From the cell containing the given text, extract its center point as [x, y] coordinate. 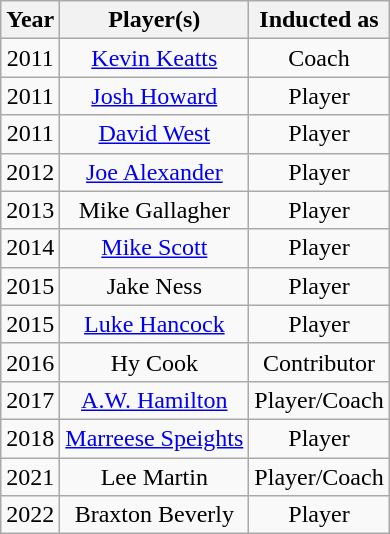
Joe Alexander [154, 172]
Mike Gallagher [154, 210]
2018 [30, 438]
Lee Martin [154, 477]
Contributor [319, 362]
2016 [30, 362]
Jake Ness [154, 286]
David West [154, 134]
Coach [319, 58]
Josh Howard [154, 96]
2021 [30, 477]
Marreese Speights [154, 438]
2014 [30, 248]
Inducted as [319, 20]
Hy Cook [154, 362]
2012 [30, 172]
Kevin Keatts [154, 58]
A.W. Hamilton [154, 400]
Player(s) [154, 20]
Luke Hancock [154, 324]
2013 [30, 210]
Braxton Beverly [154, 515]
2022 [30, 515]
Year [30, 20]
2017 [30, 400]
Mike Scott [154, 248]
